Return [x, y] of the center of cell containing provided text 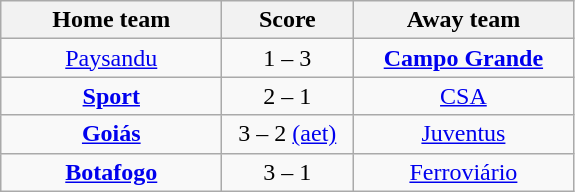
Home team [112, 20]
Goiás [112, 134]
Juventus [464, 134]
Away team [464, 20]
Ferroviário [464, 172]
2 – 1 [288, 96]
3 – 2 (aet) [288, 134]
Botafogo [112, 172]
3 – 1 [288, 172]
Sport [112, 96]
Score [288, 20]
CSA [464, 96]
Campo Grande [464, 58]
Paysandu [112, 58]
1 – 3 [288, 58]
